From the cell containing the given text, extract its center point as [X, Y] coordinate. 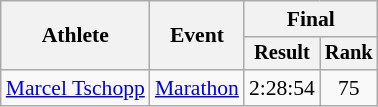
Result [282, 54]
Athlete [76, 36]
Rank [349, 54]
Marcel Tschopp [76, 88]
2:28:54 [282, 88]
Marathon [197, 88]
Event [197, 36]
Final [311, 19]
75 [349, 88]
